Extract the [x, y] coordinate from the center of the cell holding the provided text.  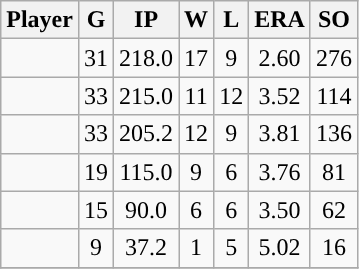
3.50 [280, 210]
Player [40, 20]
2.60 [280, 58]
81 [334, 172]
115.0 [146, 172]
5.02 [280, 248]
15 [96, 210]
11 [196, 96]
W [196, 20]
31 [96, 58]
3.81 [280, 134]
SO [334, 20]
218.0 [146, 58]
37.2 [146, 248]
ERA [280, 20]
215.0 [146, 96]
L [232, 20]
114 [334, 96]
276 [334, 58]
16 [334, 248]
62 [334, 210]
17 [196, 58]
G [96, 20]
3.76 [280, 172]
205.2 [146, 134]
1 [196, 248]
19 [96, 172]
136 [334, 134]
IP [146, 20]
3.52 [280, 96]
5 [232, 248]
90.0 [146, 210]
